Provide the [x, y] coordinate of the cell's center where the given text is located.  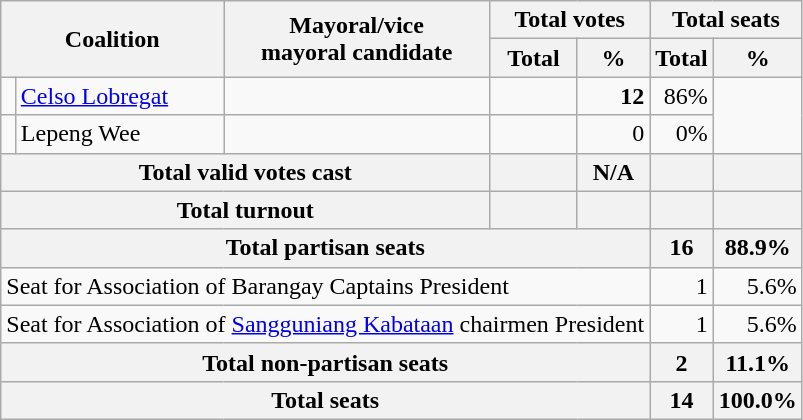
0 [613, 134]
0% [682, 134]
Celso Lobregat [119, 96]
14 [682, 400]
N/A [613, 172]
88.9% [758, 248]
Total non-partisan seats [326, 362]
86% [682, 96]
Coalition [112, 39]
Lepeng Wee [119, 134]
Total votes [570, 20]
16 [682, 248]
100.0% [758, 400]
Total valid votes cast [246, 172]
Total turnout [246, 210]
Seat for Association of Barangay Captains President [326, 286]
12 [613, 96]
2 [682, 362]
11.1% [758, 362]
Mayoral/vicemayoral candidate [357, 39]
Total partisan seats [326, 248]
Seat for Association of Sangguniang Kabataan chairmen President [326, 324]
